Return (X, Y) of the center of cell containing provided text 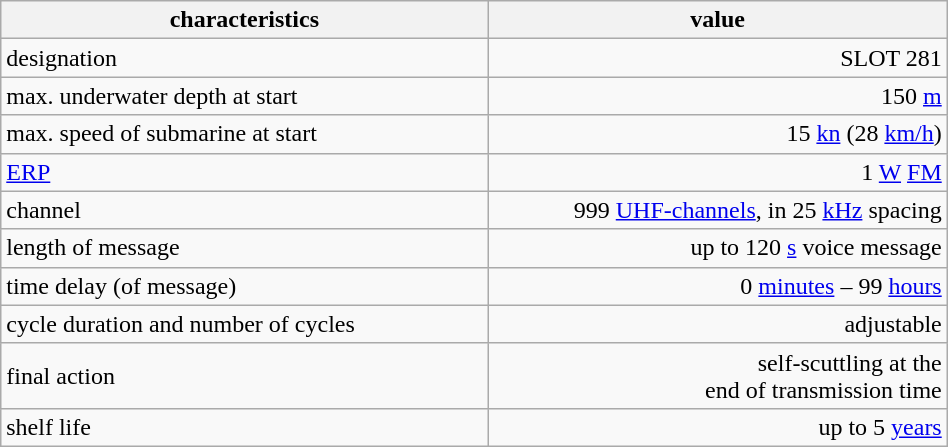
value (718, 20)
characteristics (244, 20)
self-scuttling at theend of transmission time (718, 376)
length of message (244, 248)
channel (244, 210)
150 m (718, 96)
up to 5 years (718, 427)
shelf life (244, 427)
time delay (of message) (244, 286)
15 kn (28 km/h) (718, 134)
designation (244, 58)
1 W FM (718, 172)
max. underwater depth at start (244, 96)
SLOT 281 (718, 58)
0 minutes – 99 hours (718, 286)
adjustable (718, 324)
max. speed of submarine at start (244, 134)
up to 120 s voice message (718, 248)
final action (244, 376)
cycle duration and number of cycles (244, 324)
999 UHF-channels, in 25 kHz spacing (718, 210)
ERP (244, 172)
